Return [x, y] of the center of cell containing provided text 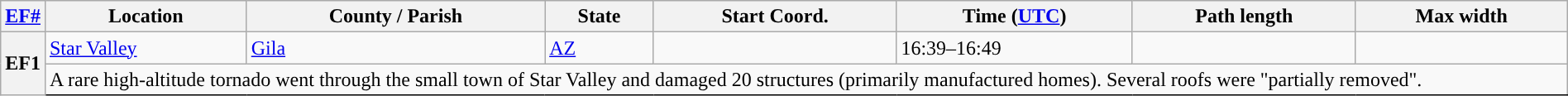
Time (UTC) [1015, 17]
EF# [23, 17]
Gila [395, 48]
County / Parish [395, 17]
AZ [600, 48]
State [600, 17]
EF1 [23, 64]
16:39–16:49 [1015, 48]
Max width [1461, 17]
Start Coord. [774, 17]
Location [146, 17]
Star Valley [146, 48]
Path length [1244, 17]
